Identify which cell holds the provided text, then report its [X, Y] central coordinate. 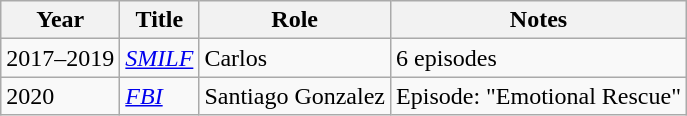
Episode: "Emotional Rescue" [539, 96]
2020 [60, 96]
SMILF [160, 58]
Notes [539, 20]
6 episodes [539, 58]
Santiago Gonzalez [295, 96]
FBI [160, 96]
Carlos [295, 58]
Year [60, 20]
Title [160, 20]
2017–2019 [60, 58]
Role [295, 20]
